Identify which cell holds the provided text, then report its (x, y) central coordinate. 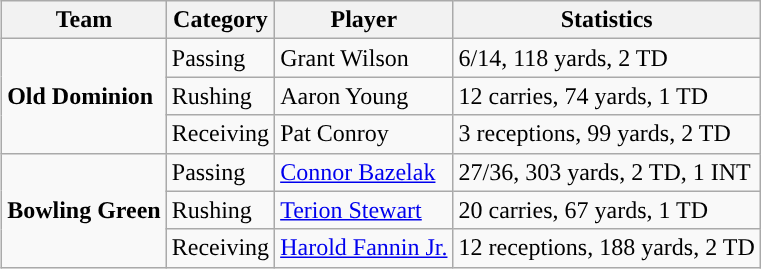
27/36, 303 yards, 2 TD, 1 INT (606, 172)
Statistics (606, 20)
20 carries, 67 yards, 1 TD (606, 210)
Old Dominion (84, 96)
12 carries, 74 yards, 1 TD (606, 96)
Player (364, 20)
Harold Fannin Jr. (364, 248)
Terion Stewart (364, 210)
12 receptions, 188 yards, 2 TD (606, 248)
Aaron Young (364, 96)
Bowling Green (84, 210)
Team (84, 20)
Pat Conroy (364, 134)
Category (220, 20)
Connor Bazelak (364, 172)
3 receptions, 99 yards, 2 TD (606, 134)
6/14, 118 yards, 2 TD (606, 58)
Grant Wilson (364, 58)
